Identify which cell holds the provided text, then report its [x, y] central coordinate. 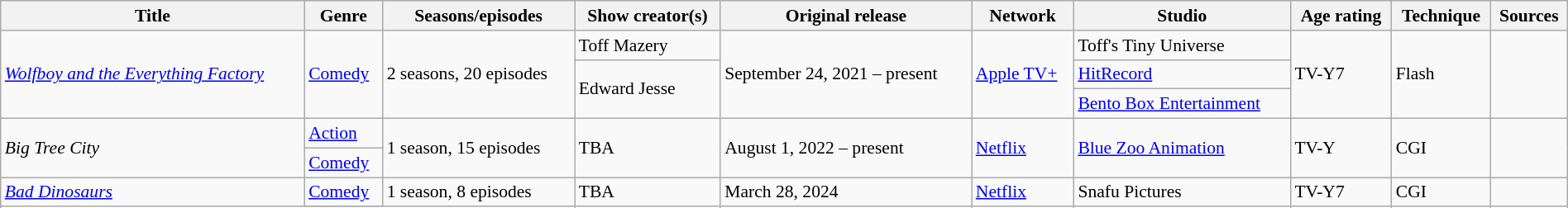
August 1, 2022 – present [846, 149]
March 28, 2024 [846, 192]
Big Tree City [152, 149]
Sources [1528, 16]
Apple TV+ [1023, 74]
Wolfboy and the Everything Factory [152, 74]
Snafu Pictures [1182, 192]
Action [344, 134]
Show creator(s) [648, 16]
Bento Box Entertainment [1182, 104]
1 season, 15 episodes [479, 149]
Original release [846, 16]
Toff Mazery [648, 45]
Edward Jesse [648, 89]
2 seasons, 20 episodes [479, 74]
Network [1023, 16]
Technique [1441, 16]
Studio [1182, 16]
Toff's Tiny Universe [1182, 45]
1 season, 8 episodes [479, 192]
TV-Y [1341, 149]
Age rating [1341, 16]
Seasons/episodes [479, 16]
Bad Dinosaurs [152, 192]
HitRecord [1182, 74]
September 24, 2021 – present [846, 74]
Blue Zoo Animation [1182, 149]
Genre [344, 16]
Flash [1441, 74]
Title [152, 16]
